For the text-containing cell, return its midpoint in (x, y) coordinate format. 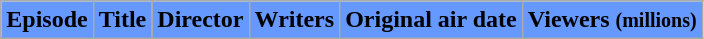
Viewers (millions) (612, 20)
Original air date (432, 20)
Title (122, 20)
Episode (47, 20)
Director (200, 20)
Writers (294, 20)
